Identify which cell holds the provided text, then report its (X, Y) central coordinate. 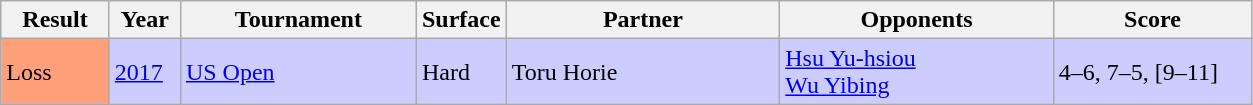
2017 (144, 72)
Partner (643, 20)
4–6, 7–5, [9–11] (1152, 72)
Year (144, 20)
US Open (298, 72)
Toru Horie (643, 72)
Score (1152, 20)
Hsu Yu-hsiou Wu Yibing (917, 72)
Opponents (917, 20)
Surface (461, 20)
Tournament (298, 20)
Hard (461, 72)
Result (56, 20)
Loss (56, 72)
